Capture the cell that displays the provided text and extract its (X, Y) central coordinate. 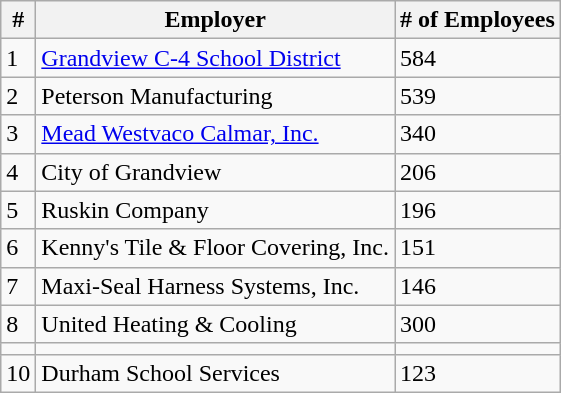
206 (478, 172)
1 (18, 58)
340 (478, 134)
Grandview C-4 School District (216, 58)
584 (478, 58)
# of Employees (478, 20)
Kenny's Tile & Floor Covering, Inc. (216, 248)
Employer (216, 20)
4 (18, 172)
300 (478, 324)
Ruskin Company (216, 210)
151 (478, 248)
6 (18, 248)
City of Grandview (216, 172)
8 (18, 324)
146 (478, 286)
196 (478, 210)
7 (18, 286)
# (18, 20)
Durham School Services (216, 373)
123 (478, 373)
539 (478, 96)
2 (18, 96)
Peterson Manufacturing (216, 96)
United Heating & Cooling (216, 324)
Mead Westvaco Calmar, Inc. (216, 134)
10 (18, 373)
Maxi-Seal Harness Systems, Inc. (216, 286)
3 (18, 134)
5 (18, 210)
